Capture the cell that displays the provided text and extract its (X, Y) central coordinate. 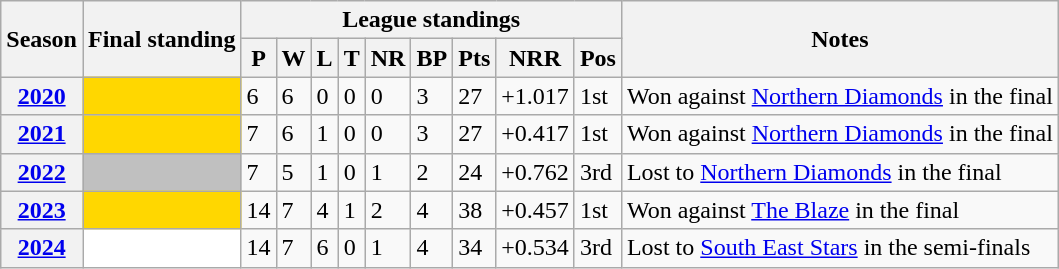
+0.762 (536, 172)
5 (294, 172)
L (324, 58)
2020 (42, 96)
Won against The Blaze in the final (840, 210)
Pos (598, 58)
2024 (42, 248)
BP (432, 58)
2021 (42, 134)
Notes (840, 39)
38 (474, 210)
Pts (474, 58)
24 (474, 172)
League standings (431, 20)
+0.457 (536, 210)
2023 (42, 210)
34 (474, 248)
W (294, 58)
T (352, 58)
Lost to Northern Diamonds in the final (840, 172)
NR (388, 58)
P (258, 58)
Season (42, 39)
Lost to South East Stars in the semi-finals (840, 248)
NRR (536, 58)
+0.534 (536, 248)
+1.017 (536, 96)
Final standing (161, 39)
+0.417 (536, 134)
2022 (42, 172)
